Scan for the cell matching the given text and deliver its (x, y) coordinate at center. 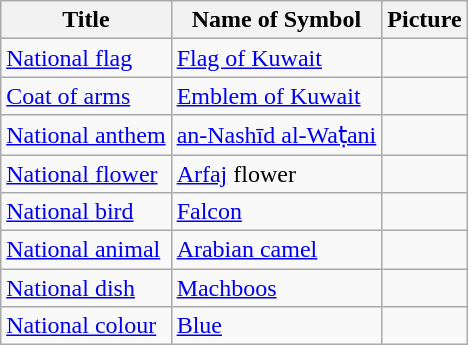
Picture (424, 20)
National dish (86, 288)
National bird (86, 212)
National flower (86, 173)
Title (86, 20)
Machboos (276, 288)
Falcon (276, 212)
Coat of arms (86, 96)
National anthem (86, 135)
Arfaj flower (276, 173)
National animal (86, 250)
National colour (86, 326)
Blue (276, 326)
Name of Symbol (276, 20)
National flag (86, 58)
an-Nashīd al-Waṭani (276, 135)
Emblem of Kuwait (276, 96)
Arabian camel (276, 250)
Flag of Kuwait (276, 58)
